Extract the (X, Y) coordinate from the center of the cell holding the provided text.  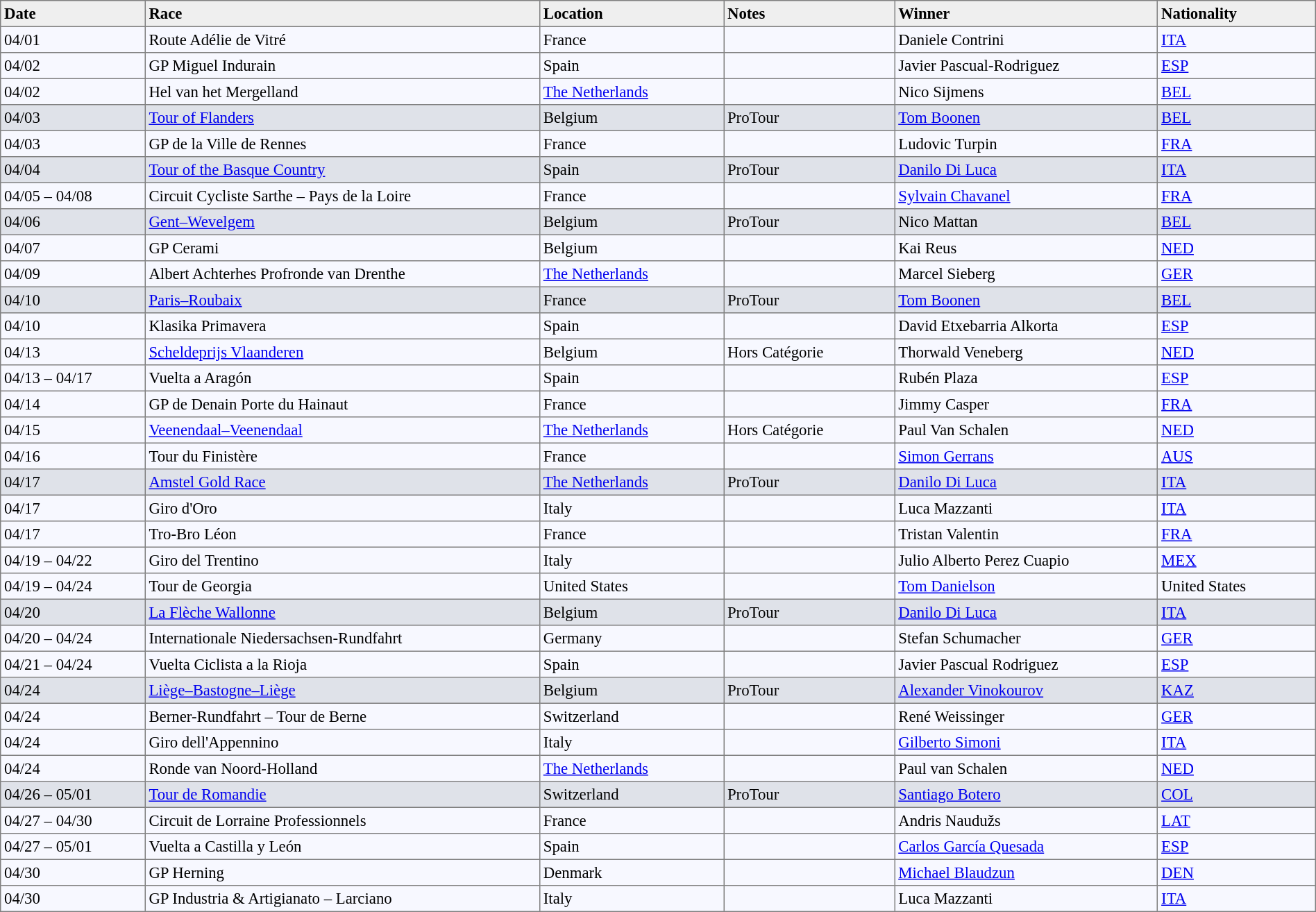
Race (342, 14)
Giro del Trentino (342, 560)
Location (632, 14)
COL (1237, 795)
Simon Gerrans (1026, 456)
04/15 (73, 430)
Paul Van Schalen (1026, 430)
Michael Blaudzun (1026, 872)
04/14 (73, 404)
04/13 – 04/17 (73, 378)
Jimmy Casper (1026, 404)
04/05 – 04/08 (73, 196)
GP de Denain Porte du Hainaut (342, 404)
Circuit de Lorraine Professionnels (342, 820)
GP de la Ville de Rennes (342, 144)
04/16 (73, 456)
Giro d'Oro (342, 508)
René Weissinger (1026, 716)
Circuit Cycliste Sarthe – Pays de la Loire (342, 196)
Route Adélie de Vitré (342, 40)
Vuelta Ciclista a la Rioja (342, 664)
Klasika Primavera (342, 326)
Amstel Gold Race (342, 482)
Tristan Valentin (1026, 534)
Albert Achterhes Profronde van Drenthe (342, 274)
Tom Danielson (1026, 586)
Santiago Botero (1026, 795)
Tour de Romandie (342, 795)
Liège–Bastogne–Liège (342, 691)
Nico Mattan (1026, 222)
Gent–Wevelgem (342, 222)
04/07 (73, 248)
04/04 (73, 170)
Nico Sijmens (1026, 92)
Ronde van Noord-Holland (342, 768)
Javier Pascual Rodriguez (1026, 664)
La Flèche Wallonne (342, 612)
Tour of the Basque Country (342, 170)
Daniele Contrini (1026, 40)
DEN (1237, 872)
Kai Reus (1026, 248)
AUS (1237, 456)
Paul van Schalen (1026, 768)
04/26 – 05/01 (73, 795)
GP Cerami (342, 248)
Gilberto Simoni (1026, 743)
Julio Alberto Perez Cuapio (1026, 560)
04/21 – 04/24 (73, 664)
GP Industria & Artigianato – Larciano (342, 899)
04/20 (73, 612)
Sylvain Chavanel (1026, 196)
Tour de Georgia (342, 586)
Winner (1026, 14)
Scheldeprijs Vlaanderen (342, 352)
04/19 – 04/22 (73, 560)
Andris Naudužs (1026, 820)
Thorwald Veneberg (1026, 352)
Denmark (632, 872)
04/27 – 05/01 (73, 847)
Stefan Schumacher (1026, 639)
04/09 (73, 274)
Paris–Roubaix (342, 300)
LAT (1237, 820)
Ludovic Turpin (1026, 144)
Germany (632, 639)
Tro-Bro Léon (342, 534)
04/20 – 04/24 (73, 639)
Tour du Finistère (342, 456)
Alexander Vinokourov (1026, 691)
04/06 (73, 222)
Nationality (1237, 14)
04/01 (73, 40)
Vuelta a Aragón (342, 378)
Rubén Plaza (1026, 378)
MEX (1237, 560)
Vuelta a Castilla y León (342, 847)
Date (73, 14)
Marcel Sieberg (1026, 274)
04/19 – 04/24 (73, 586)
04/13 (73, 352)
GP Herning (342, 872)
Tour of Flanders (342, 118)
Berner-Rundfahrt – Tour de Berne (342, 716)
Veenendaal–Veenendaal (342, 430)
GP Miguel Indurain (342, 66)
04/27 – 04/30 (73, 820)
Notes (809, 14)
David Etxebarria Alkorta (1026, 326)
KAZ (1237, 691)
Internationale Niedersachsen-Rundfahrt (342, 639)
Javier Pascual-Rodriguez (1026, 66)
Giro dell'Appennino (342, 743)
Carlos García Quesada (1026, 847)
Hel van het Mergelland (342, 92)
